Determine the (x, y) coordinate at the center of the cell enclosing the given text.  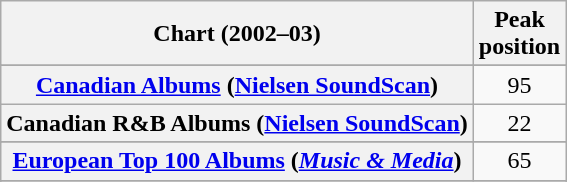
22 (519, 123)
Canadian Albums (Nielsen SoundScan) (238, 85)
Chart (2002–03) (238, 34)
95 (519, 85)
65 (519, 161)
European Top 100 Albums (Music & Media) (238, 161)
Canadian R&B Albums (Nielsen SoundScan) (238, 123)
Peakposition (519, 34)
